Identify which cell holds the provided text, then report its [x, y] central coordinate. 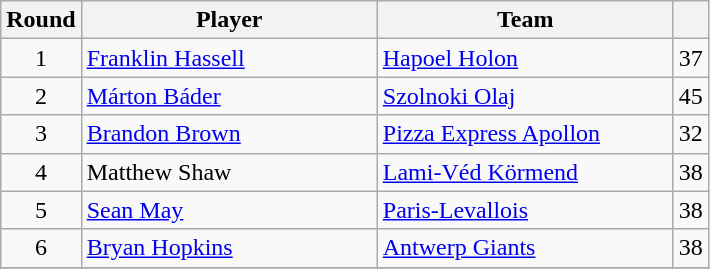
32 [690, 134]
Lami-Véd Körmend [525, 172]
Szolnoki Olaj [525, 96]
Bryan Hopkins [229, 248]
Sean May [229, 210]
Franklin Hassell [229, 58]
Matthew Shaw [229, 172]
Hapoel Holon [525, 58]
5 [41, 210]
Round [41, 20]
37 [690, 58]
Pizza Express Apollon [525, 134]
Márton Báder [229, 96]
Antwerp Giants [525, 248]
Team [525, 20]
Player [229, 20]
Paris-Levallois [525, 210]
4 [41, 172]
45 [690, 96]
6 [41, 248]
2 [41, 96]
Brandon Brown [229, 134]
1 [41, 58]
3 [41, 134]
